Detect which cell encompasses the target text, then output its (x, y) center coordinate. 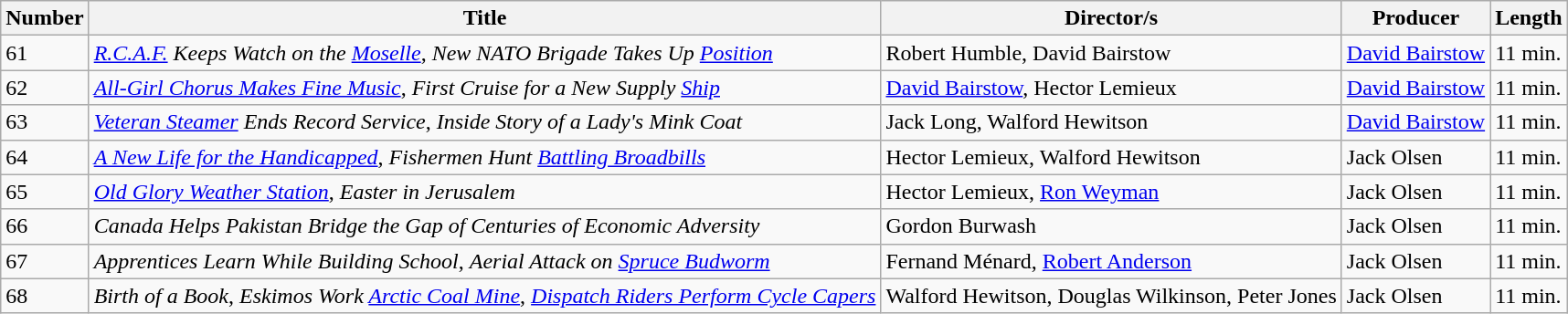
David Bairstow, Hector Lemieux (1111, 88)
Walford Hewitson, Douglas Wilkinson, Peter Jones (1111, 296)
Hector Lemieux, Ron Weyman (1111, 192)
Producer (1415, 18)
R.C.A.F. Keeps Watch on the Moselle, New NATO Brigade Takes Up Position (484, 53)
Director/s (1111, 18)
Length (1529, 18)
61 (45, 53)
66 (45, 226)
67 (45, 261)
Fernand Ménard, Robert Anderson (1111, 261)
Veteran Steamer Ends Record Service, Inside Story of a Lady's Mink Coat (484, 122)
Old Glory Weather Station, Easter in Jerusalem (484, 192)
65 (45, 192)
Birth of a Book, Eskimos Work Arctic Coal Mine, Dispatch Riders Perform Cycle Capers (484, 296)
63 (45, 122)
A New Life for the Handicapped, Fishermen Hunt Battling Broadbills (484, 157)
All-Girl Chorus Makes Fine Music, First Cruise for a New Supply Ship (484, 88)
Title (484, 18)
Hector Lemieux, Walford Hewitson (1111, 157)
Gordon Burwash (1111, 226)
62 (45, 88)
64 (45, 157)
Robert Humble, David Bairstow (1111, 53)
Apprentices Learn While Building School, Aerial Attack on Spruce Budworm (484, 261)
Canada Helps Pakistan Bridge the Gap of Centuries of Economic Adversity (484, 226)
68 (45, 296)
Jack Long, Walford Hewitson (1111, 122)
Number (45, 18)
